Find where the given text appears and provide that cell's center as (x, y) coordinate. 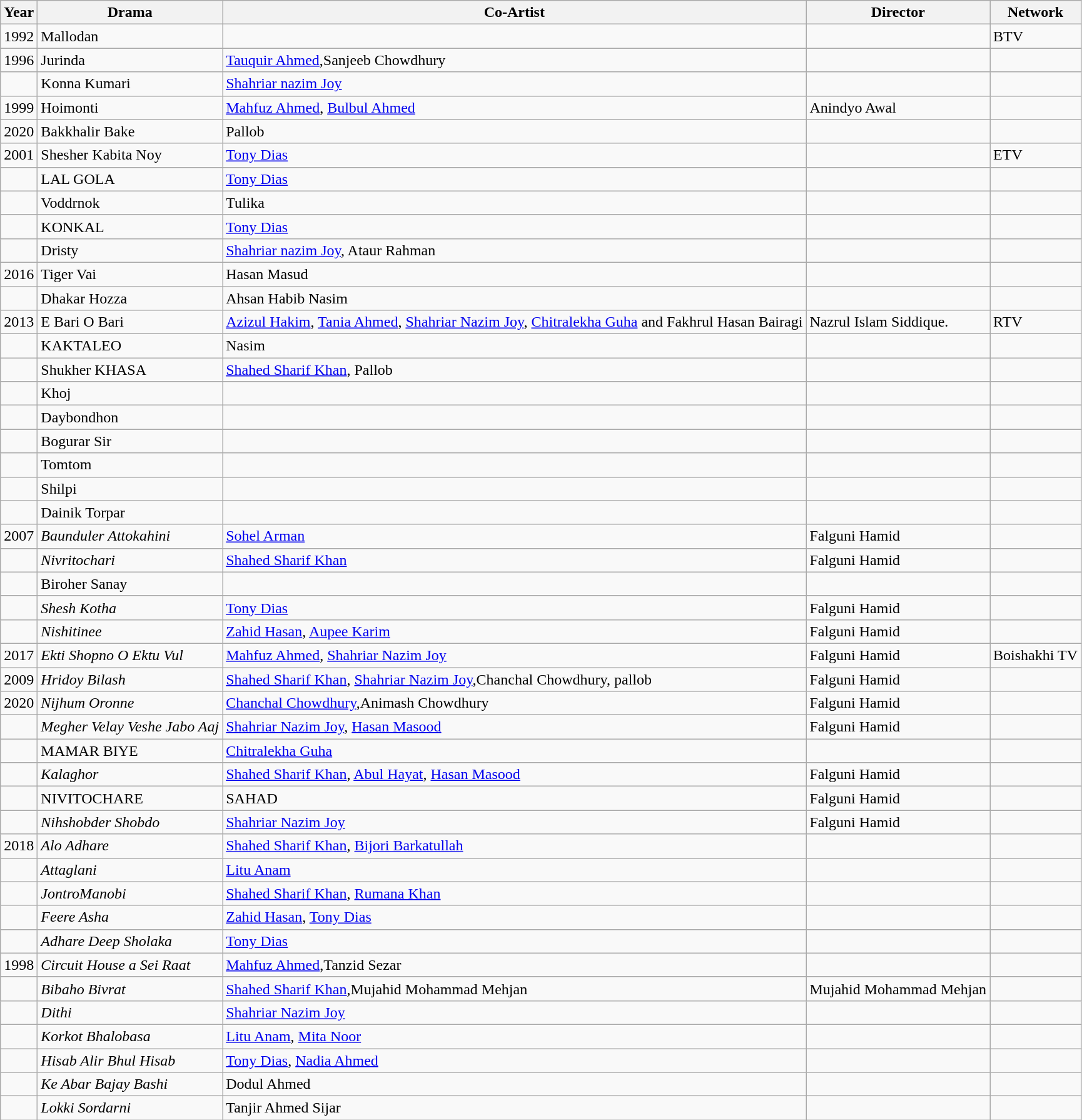
Dhakar Hozza (130, 298)
Dainik Torpar (130, 512)
Jurinda (130, 60)
ETV (1036, 155)
2017 (19, 655)
Tauquir Ahmed,Sanjeeb Chowdhury (514, 60)
BTV (1036, 36)
E Bari O Bari (130, 322)
Biroher Sanay (130, 584)
Sohel Arman (514, 536)
Nihshobder Shobdo (130, 822)
Year (19, 13)
Zahid Hasan, Aupee Karim (514, 631)
Shahed Sharif Khan (514, 560)
Nasim (514, 346)
KAKTALEO (130, 346)
Nishitinee (130, 631)
Bogurar Sir (130, 441)
Lokki Sordarni (130, 1108)
Azizul Hakim, Tania Ahmed, Shahriar Nazim Joy, Chitralekha Guha and Fakhrul Hasan Bairagi (514, 322)
Dithi (130, 1012)
Chanchal Chowdhury,Animash Chowdhury (514, 703)
1998 (19, 965)
2016 (19, 274)
Dristy (130, 250)
Ekti Shopno O Ektu Vul (130, 655)
Daybondhon (130, 417)
Mallodan (130, 36)
Shahed Sharif Khan,Mujahid Mohammad Mehjan (514, 989)
Bibaho Bivrat (130, 989)
Ke Abar Bajay Bashi (130, 1084)
Megher Velay Veshe Jabo Aaj (130, 727)
Mujahid Mohammad Mehjan (898, 989)
Pallob (514, 131)
Shahed Sharif Khan, Rumana Khan (514, 893)
1999 (19, 108)
Director (898, 13)
SAHAD (514, 798)
Bakkhalir Bake (130, 131)
Korkot Bhalobasa (130, 1036)
Co-Artist (514, 13)
Anindyo Awal (898, 108)
Network (1036, 13)
Litu Anam, Mita Noor (514, 1036)
Mahfuz Ahmed, Bulbul Ahmed (514, 108)
Nivritochari (130, 560)
Shesh Kotha (130, 608)
KONKAL (130, 227)
Chitralekha Guha (514, 751)
Konna Kumari (130, 84)
Shahed Sharif Khan, Shahriar Nazim Joy,Chanchal Chowdhury, pallob (514, 679)
Tulika (514, 203)
Shahriar nazim Joy, Ataur Rahman (514, 250)
Shahed Sharif Khan, Pallob (514, 370)
Shahriar nazim Joy (514, 84)
Voddrnok (130, 203)
RTV (1036, 322)
Ahsan Habib Nasim (514, 298)
Shilpi (130, 489)
MAMAR BIYE (130, 751)
Alo Adhare (130, 846)
Tanjir Ahmed Sijar (514, 1108)
Mahfuz Ahmed,Tanzid Sezar (514, 965)
Hoimonti (130, 108)
1996 (19, 60)
Tony Dias, Nadia Ahmed (514, 1061)
Hisab Alir Bhul Hisab (130, 1061)
Shahed Sharif Khan, Abul Hayat, Hasan Masood (514, 775)
1992 (19, 36)
Shahed Sharif Khan, Bijori Barkatullah (514, 846)
NIVITOCHARE (130, 798)
2001 (19, 155)
Kalaghor (130, 775)
Shesher Kabita Noy (130, 155)
Hridoy Bilash (130, 679)
Feere Asha (130, 917)
Khoj (130, 394)
JontroManobi (130, 893)
2009 (19, 679)
Hasan Masud (514, 274)
Tomtom (130, 465)
Mahfuz Ahmed, Shahriar Nazim Joy (514, 655)
Baunduler Attokahini (130, 536)
Adhare Deep Sholaka (130, 941)
Shahriar Nazim Joy, Hasan Masood (514, 727)
Tiger Vai (130, 274)
Shukher KHASA (130, 370)
LAL GOLA (130, 179)
Nijhum Oronne (130, 703)
Attaglani (130, 870)
2018 (19, 846)
Nazrul Islam Siddique. (898, 322)
Circuit House a Sei Raat (130, 965)
Drama (130, 13)
Litu Anam (514, 870)
Boishakhi TV (1036, 655)
Dodul Ahmed (514, 1084)
Zahid Hasan, Tony Dias (514, 917)
2007 (19, 536)
2013 (19, 322)
